Determine the (X, Y) coordinate at the center of the cell enclosing the given text.  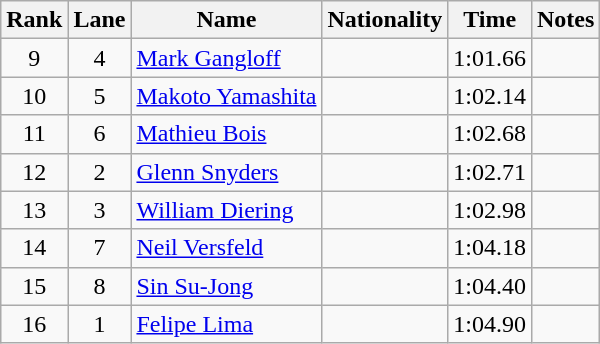
Mark Gangloff (226, 58)
1:02.98 (490, 210)
Name (226, 20)
Neil Versfeld (226, 248)
Notes (565, 20)
14 (34, 248)
2 (100, 172)
1:04.90 (490, 324)
1 (100, 324)
1:02.68 (490, 134)
10 (34, 96)
12 (34, 172)
11 (34, 134)
Time (490, 20)
5 (100, 96)
William Diering (226, 210)
16 (34, 324)
1:04.40 (490, 286)
Makoto Yamashita (226, 96)
Rank (34, 20)
7 (100, 248)
Glenn Snyders (226, 172)
9 (34, 58)
3 (100, 210)
Sin Su-Jong (226, 286)
6 (100, 134)
Nationality (385, 20)
Lane (100, 20)
1:02.14 (490, 96)
4 (100, 58)
8 (100, 286)
Mathieu Bois (226, 134)
15 (34, 286)
1:01.66 (490, 58)
Felipe Lima (226, 324)
1:04.18 (490, 248)
13 (34, 210)
1:02.71 (490, 172)
